Scan for the cell matching the given text and deliver its [X, Y] coordinate at center. 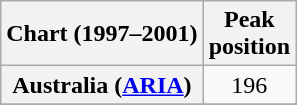
196 [249, 85]
Australia (ARIA) [102, 85]
Chart (1997–2001) [102, 34]
Peakposition [249, 34]
